For the text-containing cell, return its midpoint in (x, y) coordinate format. 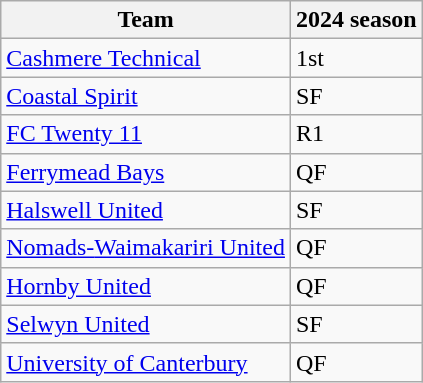
Team (146, 20)
R1 (356, 134)
Selwyn United (146, 324)
Ferrymead Bays (146, 172)
Cashmere Technical (146, 58)
Nomads-Waimakariri United (146, 248)
Halswell United (146, 210)
2024 season (356, 20)
Coastal Spirit (146, 96)
Hornby United (146, 286)
1st (356, 58)
FC Twenty 11 (146, 134)
University of Canterbury (146, 362)
